Provide the [x, y] coordinate of the cell's center where the given text is located.  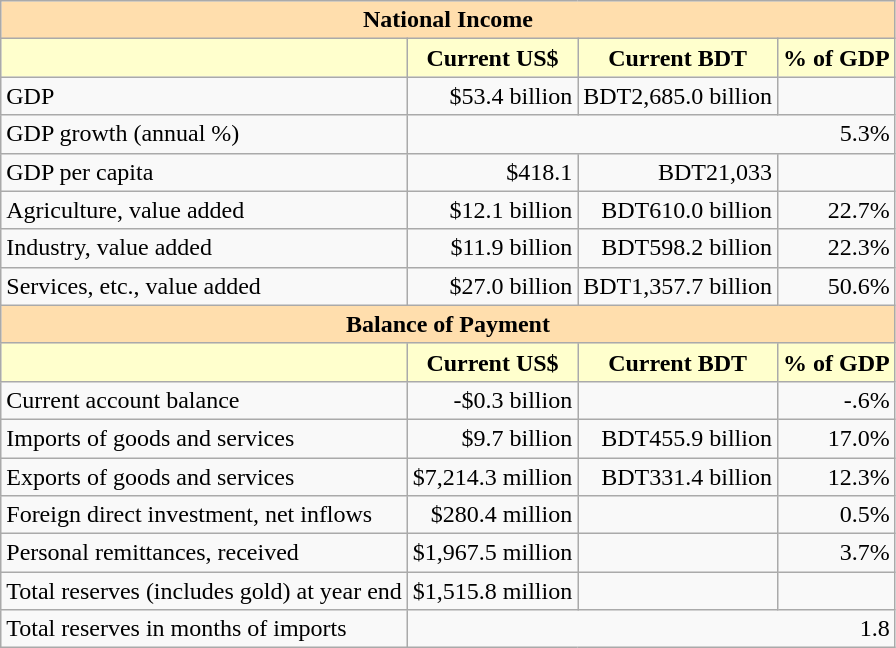
Total reserves in months of imports [204, 629]
Total reserves (includes gold) at year end [204, 591]
BDT610.0 billion [678, 210]
Industry, value added [204, 248]
22.7% [836, 210]
BDT21,033 [678, 172]
$9.7 billion [492, 438]
$280.4 million [492, 515]
Balance of Payment [448, 324]
BDT2,685.0 billion [678, 96]
-$0.3 billion [492, 400]
Foreign direct investment, net inflows [204, 515]
-.6% [836, 400]
Services, etc., value added [204, 286]
GDP growth (annual %) [204, 134]
BDT1,357.7 billion [678, 286]
1.8 [651, 629]
$7,214.3 million [492, 477]
Imports of goods and services [204, 438]
National Income [448, 20]
3.7% [836, 553]
17.0% [836, 438]
Personal remittances, received [204, 553]
5.3% [651, 134]
BDT598.2 billion [678, 248]
Exports of goods and services [204, 477]
BDT455.9 billion [678, 438]
$418.1 [492, 172]
22.3% [836, 248]
12.3% [836, 477]
50.6% [836, 286]
0.5% [836, 515]
Agriculture, value added [204, 210]
$1,967.5 million [492, 553]
GDP per capita [204, 172]
Current account balance [204, 400]
GDP [204, 96]
$12.1 billion [492, 210]
$11.9 billion [492, 248]
BDT331.4 billion [678, 477]
$27.0 billion [492, 286]
$53.4 billion [492, 96]
$1,515.8 million [492, 591]
